Locate the cell with the specified text and output its (X, Y) center coordinate. 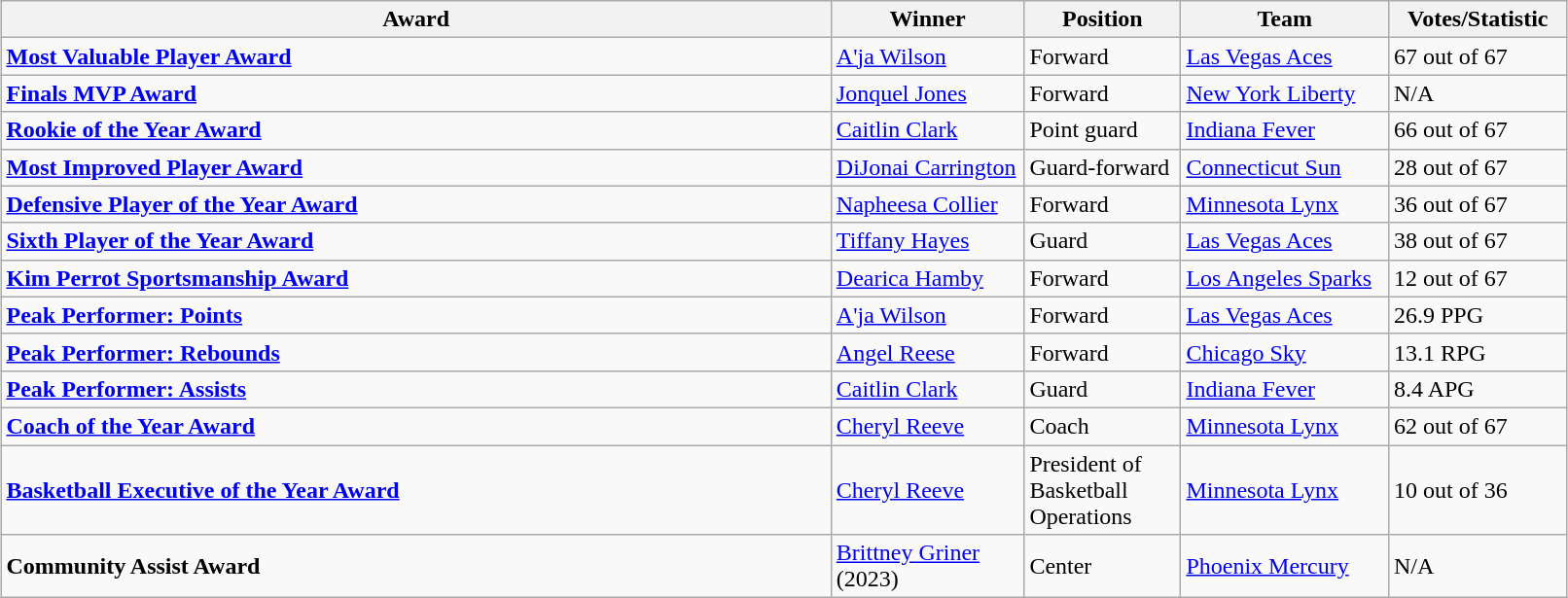
13.1 RPG (1478, 352)
Coach of the Year Award (416, 426)
Peak Performer: Assists (416, 389)
12 out of 67 (1478, 278)
President of Basketball Operations (1103, 490)
Tiffany Hayes (928, 241)
67 out of 67 (1478, 56)
Award (416, 19)
Community Assist Award (416, 566)
DiJonai Carrington (928, 167)
Finals MVP Award (416, 93)
Point guard (1103, 130)
Votes/Statistic (1478, 19)
Most Valuable Player Award (416, 56)
Jonquel Jones (928, 93)
Brittney Griner (2023) (928, 566)
26.9 PPG (1478, 315)
Kim Perrot Sportsmanship Award (416, 278)
Angel Reese (928, 352)
Winner (928, 19)
Peak Performer: Points (416, 315)
Position (1103, 19)
62 out of 67 (1478, 426)
Center (1103, 566)
Chicago Sky (1285, 352)
36 out of 67 (1478, 204)
Defensive Player of the Year Award (416, 204)
Most Improved Player Award (416, 167)
Coach (1103, 426)
Sixth Player of the Year Award (416, 241)
New York Liberty (1285, 93)
10 out of 36 (1478, 490)
Basketball Executive of the Year Award (416, 490)
8.4 APG (1478, 389)
Dearica Hamby (928, 278)
Team (1285, 19)
28 out of 67 (1478, 167)
Peak Performer: Rebounds (416, 352)
Connecticut Sun (1285, 167)
Los Angeles Sparks (1285, 278)
Napheesa Collier (928, 204)
38 out of 67 (1478, 241)
66 out of 67 (1478, 130)
Phoenix Mercury (1285, 566)
Rookie of the Year Award (416, 130)
Guard-forward (1103, 167)
